Capture the cell that displays the provided text and extract its [x, y] central coordinate. 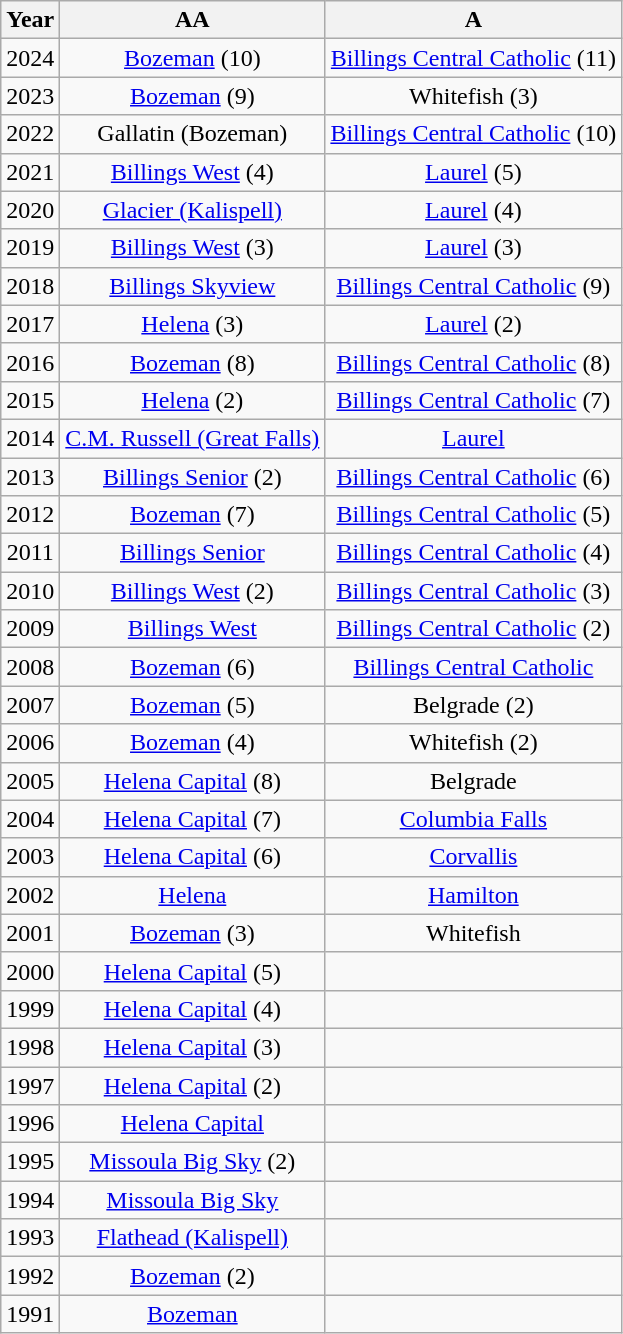
1994 [30, 1200]
2019 [30, 248]
Glacier (Kalispell) [192, 210]
2004 [30, 819]
C.M. Russell (Great Falls) [192, 438]
Helena [192, 895]
2008 [30, 667]
2011 [30, 553]
Billings West (2) [192, 591]
2013 [30, 477]
2014 [30, 438]
2018 [30, 286]
Belgrade [474, 781]
Billings Central Catholic (3) [474, 591]
Bozeman (5) [192, 705]
Billings Central Catholic (10) [474, 134]
2009 [30, 629]
Bozeman (6) [192, 667]
Helena Capital (6) [192, 857]
Helena Capital [192, 1124]
2024 [30, 58]
AA [192, 20]
1996 [30, 1124]
Belgrade (2) [474, 705]
2016 [30, 362]
Helena Capital (3) [192, 1047]
Billings Central Catholic (11) [474, 58]
1997 [30, 1085]
Laurel (5) [474, 172]
1998 [30, 1047]
Columbia Falls [474, 819]
2007 [30, 705]
Bozeman (10) [192, 58]
2000 [30, 971]
2023 [30, 96]
2015 [30, 400]
Billings Central Catholic (7) [474, 400]
2001 [30, 933]
Billings Skyview [192, 286]
Billings Central Catholic (9) [474, 286]
Bozeman [192, 1314]
Helena Capital (8) [192, 781]
Helena (3) [192, 324]
1995 [30, 1162]
Bozeman (2) [192, 1276]
Laurel (3) [474, 248]
2021 [30, 172]
Flathead (Kalispell) [192, 1238]
Helena (2) [192, 400]
Helena Capital (4) [192, 1009]
Laurel (2) [474, 324]
Gallatin (Bozeman) [192, 134]
Missoula Big Sky [192, 1200]
Corvallis [474, 857]
2020 [30, 210]
Billings Senior [192, 553]
Bozeman (9) [192, 96]
1991 [30, 1314]
Whitefish (2) [474, 743]
2002 [30, 895]
Hamilton [474, 895]
1993 [30, 1238]
Bozeman (8) [192, 362]
1999 [30, 1009]
2017 [30, 324]
Helena Capital (7) [192, 819]
Billings Senior (2) [192, 477]
Whitefish (3) [474, 96]
Helena Capital (5) [192, 971]
A [474, 20]
Billings Central Catholic [474, 667]
Billings West [192, 629]
1992 [30, 1276]
Laurel (4) [474, 210]
Billings Central Catholic (8) [474, 362]
Missoula Big Sky (2) [192, 1162]
Billings Central Catholic (2) [474, 629]
2006 [30, 743]
Bozeman (3) [192, 933]
Billings West (4) [192, 172]
2010 [30, 591]
2022 [30, 134]
Billings Central Catholic (6) [474, 477]
Whitefish [474, 933]
Billings West (3) [192, 248]
2003 [30, 857]
Bozeman (7) [192, 515]
Billings Central Catholic (5) [474, 515]
Laurel [474, 438]
2012 [30, 515]
Helena Capital (2) [192, 1085]
Year [30, 20]
Billings Central Catholic (4) [474, 553]
2005 [30, 781]
Bozeman (4) [192, 743]
